Return (x, y) of the center of cell containing provided text 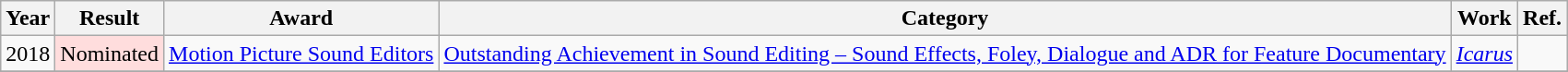
2018 (28, 54)
Category (945, 18)
Motion Picture Sound Editors (301, 54)
Year (28, 18)
Outstanding Achievement in Sound Editing – Sound Effects, Foley, Dialogue and ADR for Feature Documentary (945, 54)
Award (301, 18)
Result (110, 18)
Nominated (110, 54)
Work (1484, 18)
Ref. (1543, 18)
Icarus (1484, 54)
